Search for the cell housing the specified text and yield its (x, y) center coordinate. 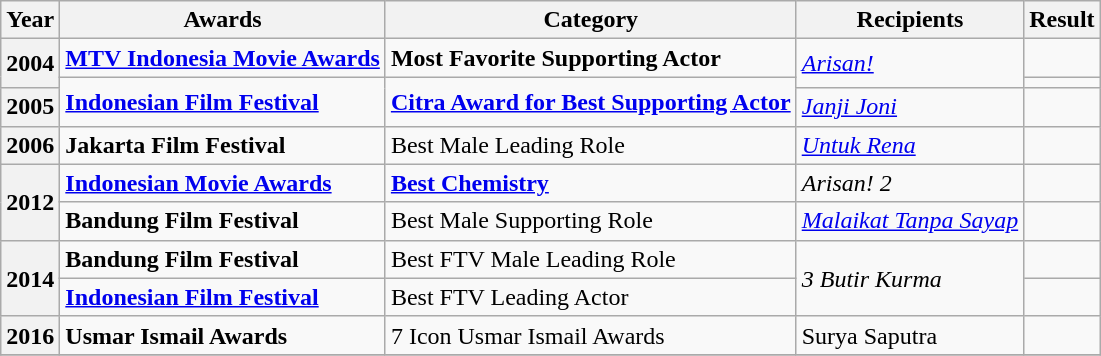
3 Butir Kurma (910, 278)
2005 (30, 107)
2014 (30, 278)
Best Male Supporting Role (590, 221)
2012 (30, 202)
Recipients (910, 20)
Category (590, 20)
Indonesian Movie Awards (223, 183)
Most Favorite Supporting Actor (590, 58)
Arisan! (910, 64)
Janji Joni (910, 107)
Awards (223, 20)
2016 (30, 335)
7 Icon Usmar Ismail Awards (590, 335)
2006 (30, 145)
Usmar Ismail Awards (223, 335)
Malaikat Tanpa Sayap (910, 221)
2004 (30, 64)
Jakarta Film Festival (223, 145)
Arisan! 2 (910, 183)
Best FTV Leading Actor (590, 297)
Year (30, 20)
Best FTV Male Leading Role (590, 259)
Best Chemistry (590, 183)
Result (1062, 20)
Best Male Leading Role (590, 145)
Surya Saputra (910, 335)
Citra Award for Best Supporting Actor (590, 102)
Untuk Rena (910, 145)
MTV Indonesia Movie Awards (223, 58)
